Identify which cell holds the provided text, then report its [x, y] central coordinate. 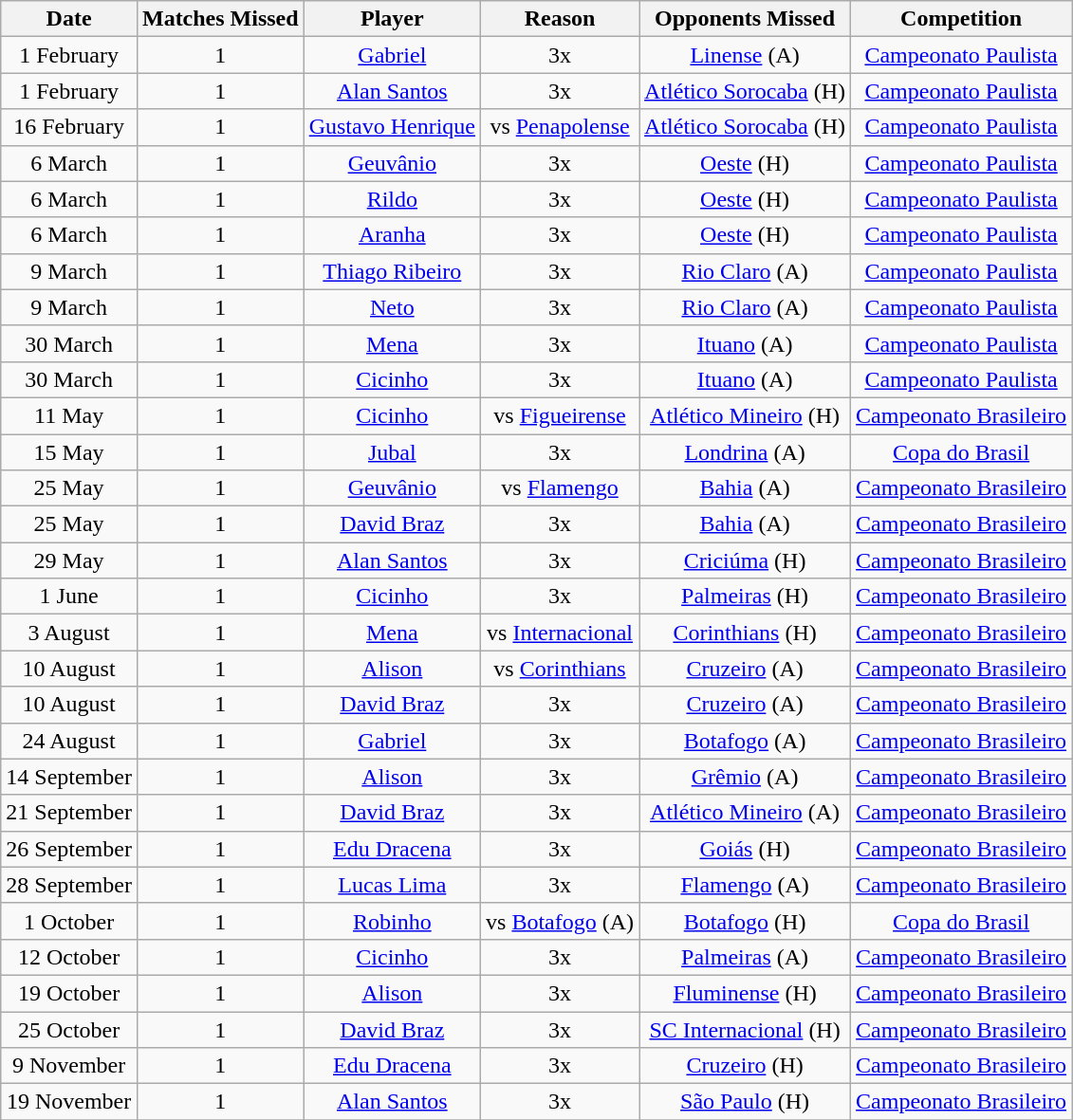
1 October [69, 921]
Competition [962, 19]
Atlético Mineiro (H) [746, 415]
Fluminense (H) [746, 993]
9 November [69, 1066]
12 October [69, 957]
14 September [69, 777]
Botafogo (A) [746, 741]
Jubal [392, 452]
Palmeiras (H) [746, 597]
3 August [69, 633]
São Paulo (H) [746, 1102]
Robinho [392, 921]
26 September [69, 849]
vs Internacional [560, 633]
1 June [69, 597]
Linense (A) [746, 55]
Neto [392, 307]
vs Botafogo (A) [560, 921]
Criciúma (H) [746, 560]
Thiago Ribeiro [392, 271]
SC Internacional (H) [746, 1029]
Grêmio (A) [746, 777]
21 September [69, 813]
16 February [69, 127]
Lucas Lima [392, 885]
Player [392, 19]
19 October [69, 993]
vs Penapolense [560, 127]
vs Corinthians [560, 669]
25 October [69, 1029]
Aranha [392, 235]
Matches Missed [220, 19]
Date [69, 19]
Botafogo (H) [746, 921]
vs Figueirense [560, 415]
vs Flamengo [560, 488]
15 May [69, 452]
11 May [69, 415]
29 May [69, 560]
Flamengo (A) [746, 885]
19 November [69, 1102]
Rildo [392, 199]
Palmeiras (A) [746, 957]
Londrina (A) [746, 452]
28 September [69, 885]
Reason [560, 19]
24 August [69, 741]
Corinthians (H) [746, 633]
Cruzeiro (H) [746, 1066]
Gustavo Henrique [392, 127]
Goiás (H) [746, 849]
Atlético Mineiro (A) [746, 813]
Opponents Missed [746, 19]
